Output the [x, y] coordinate of the center of the cell containing the given text.  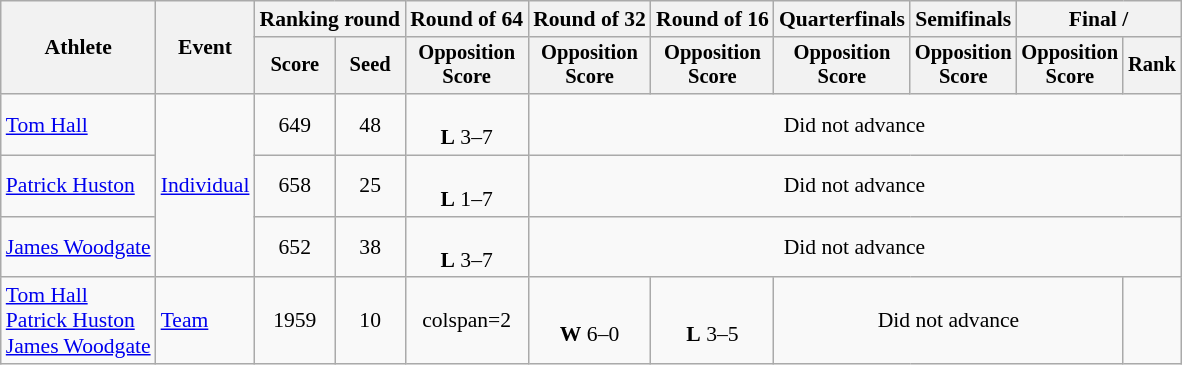
Semifinals [964, 19]
Team [206, 322]
Ranking round [330, 19]
Score [294, 66]
48 [370, 124]
649 [294, 124]
Tom HallPatrick HustonJames Woodgate [78, 322]
colspan=2 [466, 322]
Individual [206, 186]
Round of 64 [466, 19]
James Woodgate [78, 248]
Event [206, 48]
W 6–0 [590, 322]
Quarterfinals [842, 19]
Seed [370, 66]
10 [370, 322]
1959 [294, 322]
Rank [1152, 66]
Tom Hall [78, 124]
Patrick Huston [78, 186]
L 3–5 [712, 322]
25 [370, 186]
652 [294, 248]
38 [370, 248]
Final / [1098, 19]
Athlete [78, 48]
658 [294, 186]
Round of 32 [590, 19]
Round of 16 [712, 19]
L 1–7 [466, 186]
